From the cell containing the given text, extract its center point as (x, y) coordinate. 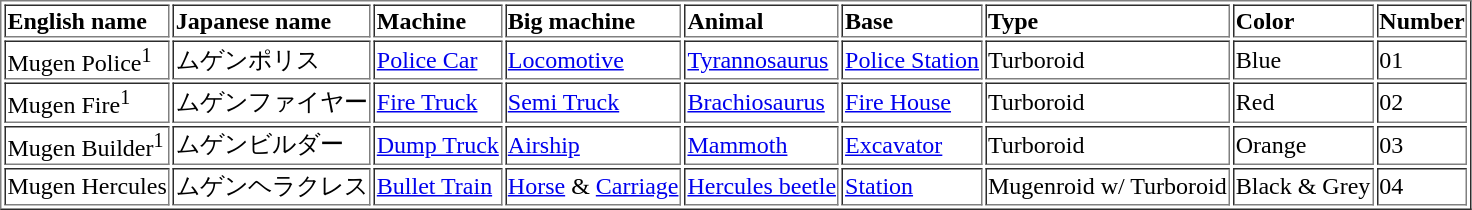
Japanese name (272, 20)
02 (1422, 102)
Police Station (912, 60)
ムゲンヘラクレス (272, 187)
Hercules beetle (762, 187)
Mugenroid w/ Turboroid (1108, 187)
Fire Truck (438, 102)
Color (1304, 20)
English name (86, 20)
Mugen Police1 (86, 60)
ムゲンファイヤー (272, 102)
Orange (1304, 144)
01 (1422, 60)
Semi Truck (594, 102)
Blue (1304, 60)
Animal (762, 20)
04 (1422, 187)
Number (1422, 20)
Airship (594, 144)
Brachiosaurus (762, 102)
Mugen Fire1 (86, 102)
ムゲンポリス (272, 60)
Machine (438, 20)
Excavator (912, 144)
Mugen Builder1 (86, 144)
Black & Grey (1304, 187)
Mugen Hercules (86, 187)
Mammoth (762, 144)
Base (912, 20)
Horse & Carriage (594, 187)
Locomotive (594, 60)
Tyrannosaurus (762, 60)
03 (1422, 144)
Police Car (438, 60)
Fire House (912, 102)
Red (1304, 102)
Bullet Train (438, 187)
Station (912, 187)
Type (1108, 20)
Big machine (594, 20)
ムゲンビルダー (272, 144)
Dump Truck (438, 144)
